Capture the cell that displays the provided text and extract its (x, y) central coordinate. 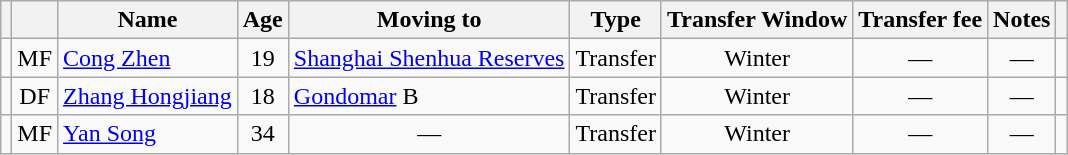
Yan Song (148, 134)
Name (148, 20)
Cong Zhen (148, 58)
Type (616, 20)
Zhang Hongjiang (148, 96)
Transfer Window (756, 20)
Shanghai Shenhua Reserves (429, 58)
34 (262, 134)
Moving to (429, 20)
DF (35, 96)
18 (262, 96)
19 (262, 58)
Age (262, 20)
Transfer fee (920, 20)
Notes (1022, 20)
Gondomar B (429, 96)
